Pinpoint the cell where the given text exists, returning its (X, Y) midpoint coordinate. 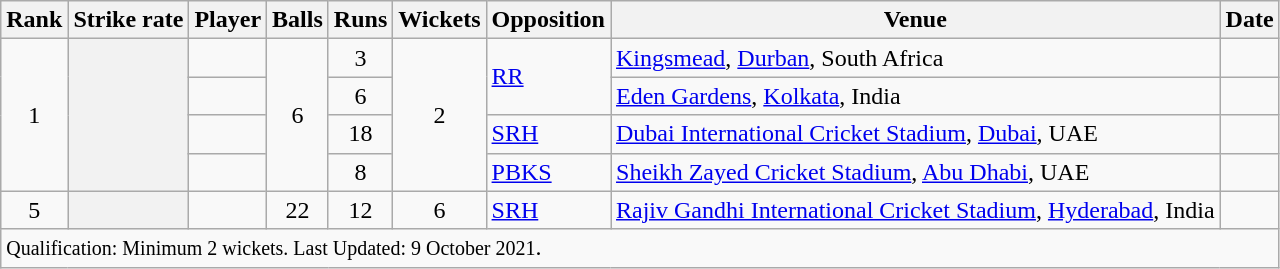
Strike rate (128, 20)
Opposition (548, 20)
18 (360, 134)
Kingsmead, Durban, South Africa (915, 58)
3 (360, 58)
Rank (34, 20)
Player (228, 20)
Date (1250, 20)
Qualification: Minimum 2 wickets. Last Updated: 9 October 2021. (640, 248)
12 (360, 210)
RR (548, 77)
8 (360, 172)
5 (34, 210)
Wickets (440, 20)
Venue (915, 20)
PBKS (548, 172)
22 (298, 210)
Balls (298, 20)
Dubai International Cricket Stadium, Dubai, UAE (915, 134)
2 (440, 115)
Eden Gardens, Kolkata, India (915, 96)
Runs (360, 20)
1 (34, 115)
Rajiv Gandhi International Cricket Stadium, Hyderabad, India (915, 210)
Sheikh Zayed Cricket Stadium, Abu Dhabi, UAE (915, 172)
